From the cell containing the given text, extract its center point as (X, Y) coordinate. 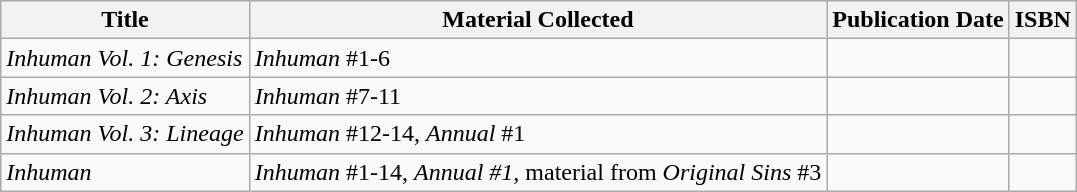
Publication Date (918, 20)
Inhuman #1-14, Annual #1, material from Original Sins #3 (538, 172)
ISBN (1042, 20)
Inhuman (125, 172)
Inhuman #1-6 (538, 58)
Inhuman Vol. 1: Genesis (125, 58)
Inhuman #7-11 (538, 96)
Inhuman #12-14, Annual #1 (538, 134)
Material Collected (538, 20)
Inhuman Vol. 2: Axis (125, 96)
Title (125, 20)
Inhuman Vol. 3: Lineage (125, 134)
